Identify which cell holds the provided text, then report its (x, y) central coordinate. 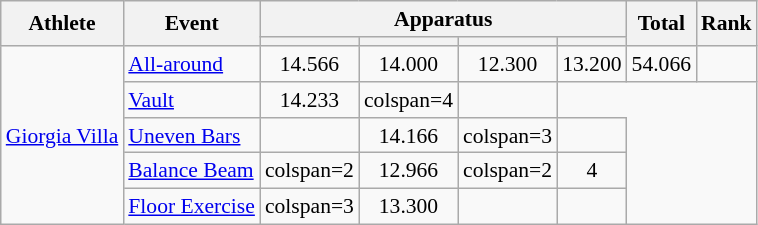
Rank (726, 24)
54.066 (662, 64)
Athlete (62, 24)
13.300 (408, 207)
Total (662, 24)
Balance Beam (192, 171)
12.300 (508, 64)
All-around (192, 64)
Floor Exercise (192, 207)
13.200 (592, 64)
4 (592, 171)
14.566 (310, 64)
12.966 (408, 171)
14.000 (408, 64)
Giorgia Villa (62, 135)
colspan=4 (408, 100)
Event (192, 24)
14.166 (408, 136)
Uneven Bars (192, 136)
14.233 (310, 100)
Vault (192, 100)
Apparatus (444, 19)
